Locate the cell with the specified text and output its [X, Y] center coordinate. 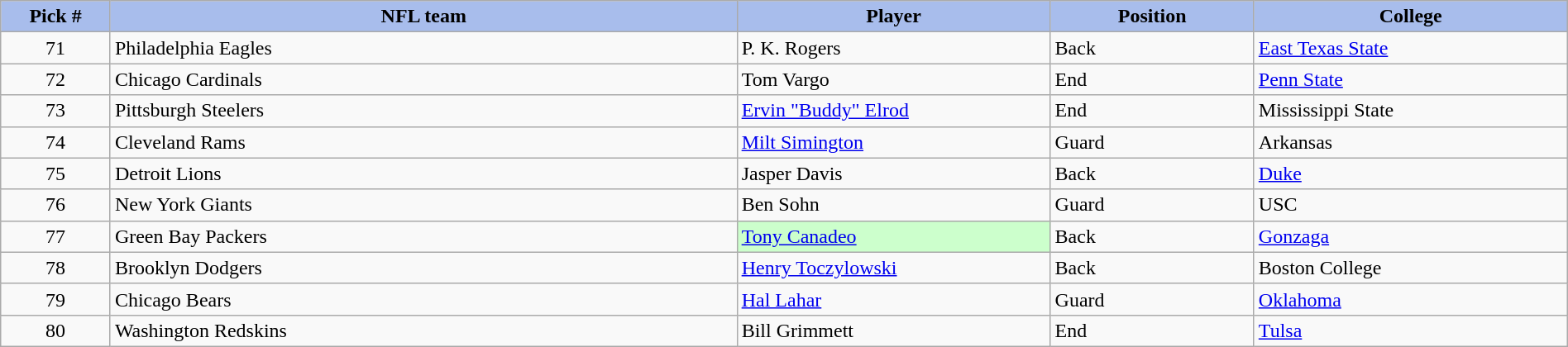
Bill Grimmett [893, 330]
Tom Vargo [893, 79]
Chicago Bears [423, 299]
Detroit Lions [423, 173]
Pick # [56, 17]
Boston College [1411, 268]
Green Bay Packers [423, 236]
Milt Simington [893, 142]
Gonzaga [1411, 236]
East Texas State [1411, 48]
80 [56, 330]
79 [56, 299]
76 [56, 205]
Ben Sohn [893, 205]
Oklahoma [1411, 299]
USC [1411, 205]
Arkansas [1411, 142]
P. K. Rogers [893, 48]
Ervin "Buddy" Elrod [893, 111]
NFL team [423, 17]
Player [893, 17]
Hal Lahar [893, 299]
College [1411, 17]
Philadelphia Eagles [423, 48]
Chicago Cardinals [423, 79]
74 [56, 142]
77 [56, 236]
Tulsa [1411, 330]
Tony Canadeo [893, 236]
Cleveland Rams [423, 142]
Position [1152, 17]
78 [56, 268]
Pittsburgh Steelers [423, 111]
Jasper Davis [893, 173]
75 [56, 173]
Brooklyn Dodgers [423, 268]
Henry Toczylowski [893, 268]
Mississippi State [1411, 111]
72 [56, 79]
71 [56, 48]
73 [56, 111]
Duke [1411, 173]
New York Giants [423, 205]
Penn State [1411, 79]
Washington Redskins [423, 330]
